Search for the cell housing the specified text and yield its [x, y] center coordinate. 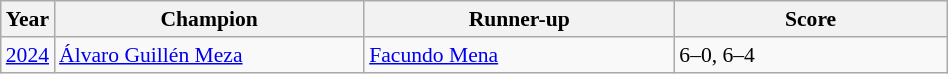
Champion [209, 19]
Year [28, 19]
Score [810, 19]
6–0, 6–4 [810, 55]
Álvaro Guillén Meza [209, 55]
Facundo Mena [519, 55]
2024 [28, 55]
Runner-up [519, 19]
